Output the [x, y] coordinate of the center of the cell containing the given text.  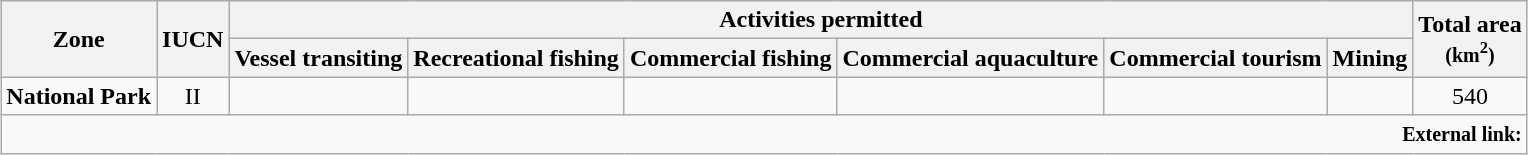
Activities permitted [821, 20]
External link: [764, 134]
Recreational fishing [516, 58]
Vessel transiting [318, 58]
Zone [79, 39]
Mining [1370, 58]
Commercial tourism [1216, 58]
II [193, 96]
540 [1470, 96]
Commercial aquaculture [970, 58]
Total area(km2) [1470, 39]
IUCN [193, 39]
Commercial fishing [730, 58]
National Park [79, 96]
